From the cell containing the given text, extract its center point as (X, Y) coordinate. 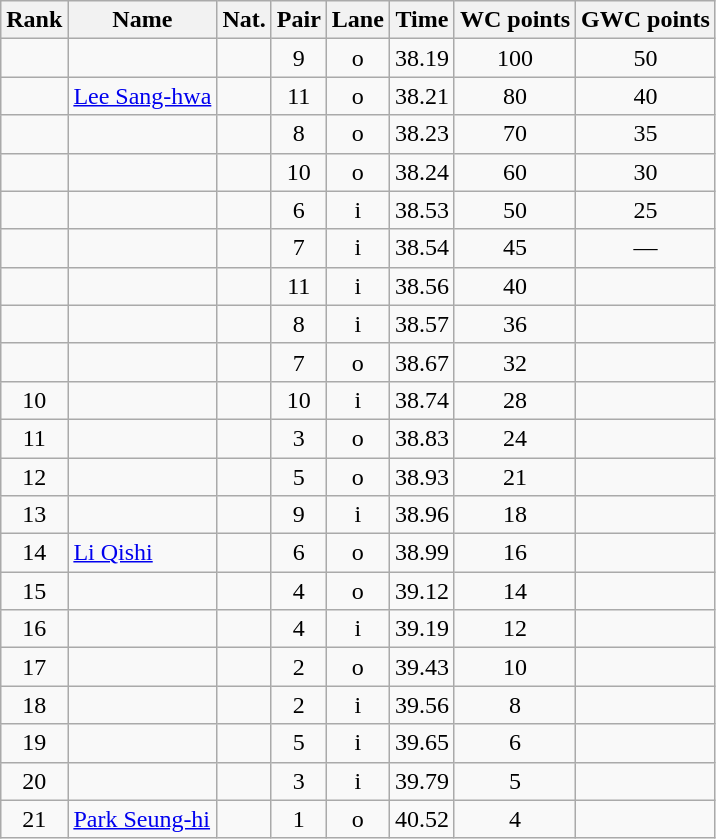
19 (34, 743)
39.43 (422, 667)
WC points (514, 20)
Name (142, 20)
39.79 (422, 781)
Pair (298, 20)
32 (514, 362)
39.56 (422, 705)
— (646, 248)
70 (514, 134)
38.23 (422, 134)
30 (646, 172)
38.57 (422, 324)
40.52 (422, 819)
38.93 (422, 477)
Lane (358, 20)
38.83 (422, 438)
38.53 (422, 210)
39.19 (422, 629)
38.21 (422, 96)
Rank (34, 20)
39.12 (422, 591)
Li Qishi (142, 553)
24 (514, 438)
60 (514, 172)
Nat. (244, 20)
38.96 (422, 515)
38.74 (422, 400)
36 (514, 324)
GWC points (646, 20)
Park Seung-hi (142, 819)
25 (646, 210)
38.99 (422, 553)
80 (514, 96)
35 (646, 134)
38.54 (422, 248)
20 (34, 781)
100 (514, 58)
45 (514, 248)
Lee Sang-hwa (142, 96)
Time (422, 20)
38.19 (422, 58)
15 (34, 591)
13 (34, 515)
38.56 (422, 286)
38.67 (422, 362)
17 (34, 667)
28 (514, 400)
39.65 (422, 743)
38.24 (422, 172)
1 (298, 819)
